Pinpoint the cell where the given text exists, returning its (X, Y) midpoint coordinate. 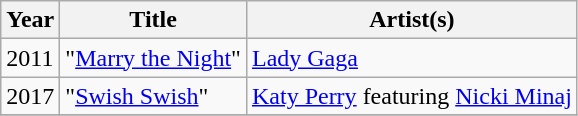
"Swish Swish" (154, 96)
Artist(s) (412, 20)
Year (30, 20)
Lady Gaga (412, 58)
2017 (30, 96)
2011 (30, 58)
Title (154, 20)
"Marry the Night" (154, 58)
Katy Perry featuring Nicki Minaj (412, 96)
